Detect which cell encompasses the target text, then output its [X, Y] center coordinate. 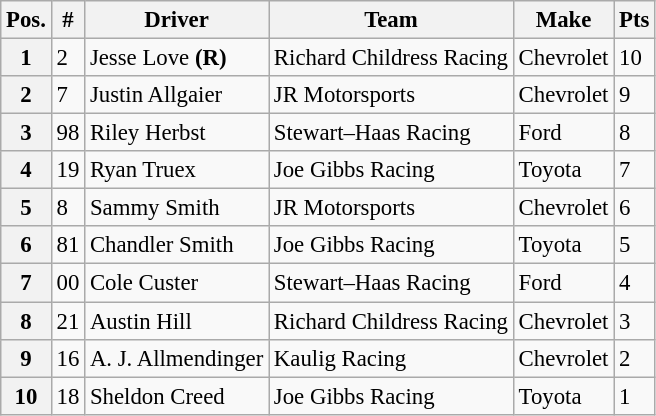
Cole Custer [177, 283]
Ryan Truex [177, 170]
00 [68, 283]
A. J. Allmendinger [177, 358]
Sheldon Creed [177, 396]
Team [392, 20]
Austin Hill [177, 321]
Riley Herbst [177, 133]
81 [68, 245]
Justin Allgaier [177, 95]
Pos. [26, 20]
98 [68, 133]
Sammy Smith [177, 208]
Make [563, 20]
21 [68, 321]
16 [68, 358]
Pts [634, 20]
19 [68, 170]
# [68, 20]
Driver [177, 20]
Kaulig Racing [392, 358]
Jesse Love (R) [177, 58]
18 [68, 396]
Chandler Smith [177, 245]
